Output the (x, y) coordinate of the center of the cell containing the given text.  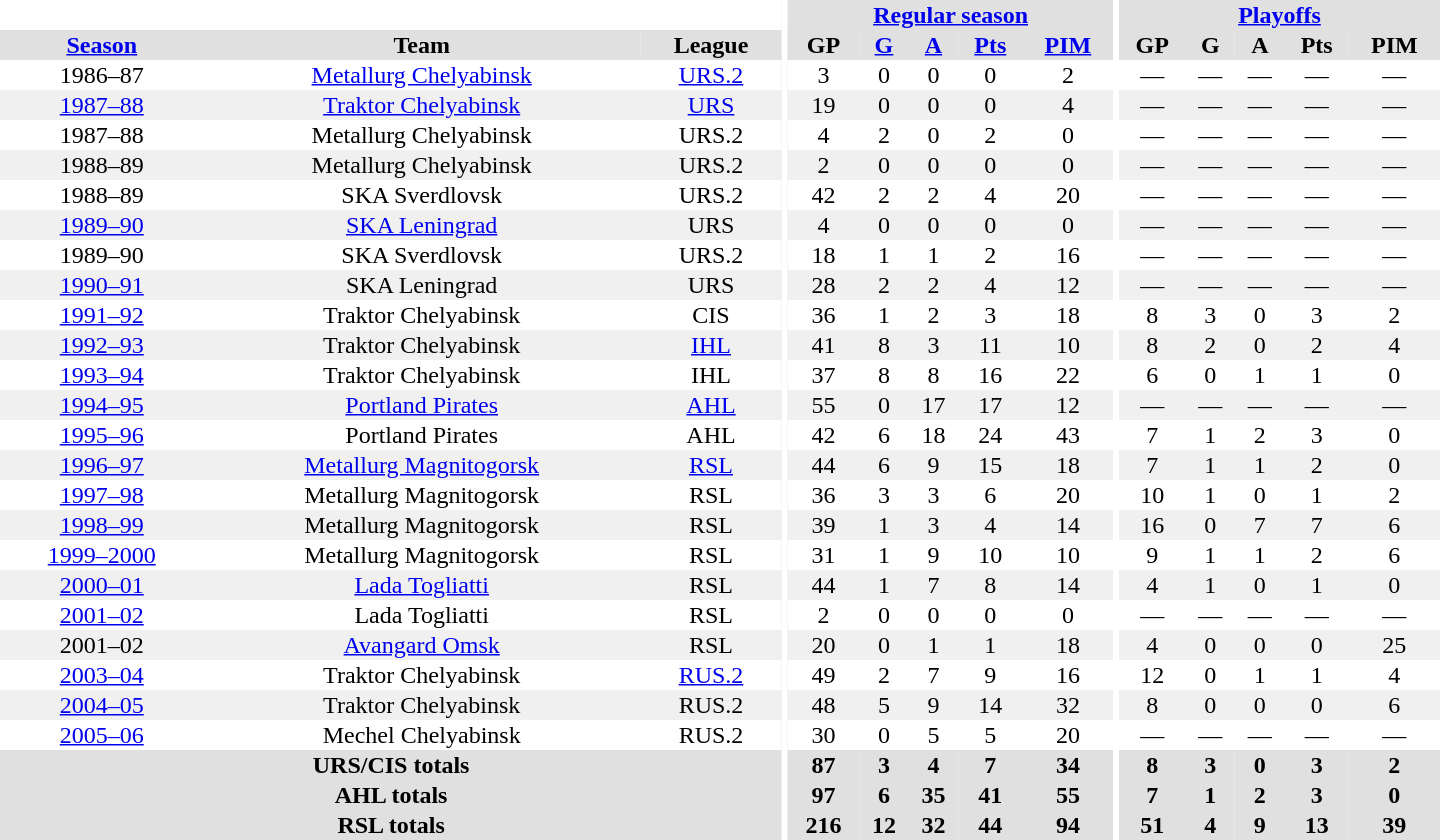
League (711, 45)
Playoffs (1280, 15)
13 (1317, 825)
1997–98 (102, 495)
35 (934, 795)
RSL totals (391, 825)
22 (1068, 375)
URS/CIS totals (391, 765)
19 (824, 105)
97 (824, 795)
2004–05 (102, 705)
2005–06 (102, 735)
31 (824, 555)
Season (102, 45)
51 (1152, 825)
Regular season (951, 15)
Mechel Chelyabinsk (422, 735)
1999–2000 (102, 555)
1990–91 (102, 285)
1994–95 (102, 405)
87 (824, 765)
34 (1068, 765)
94 (1068, 825)
1996–97 (102, 465)
Avangard Omsk (422, 645)
1993–94 (102, 375)
216 (824, 825)
30 (824, 735)
28 (824, 285)
1991–92 (102, 315)
Team (422, 45)
25 (1394, 645)
24 (990, 435)
2000–01 (102, 585)
15 (990, 465)
49 (824, 675)
CIS (711, 315)
2003–04 (102, 675)
37 (824, 375)
1986–87 (102, 75)
AHL totals (391, 795)
1995–96 (102, 435)
48 (824, 705)
43 (1068, 435)
1998–99 (102, 525)
1992–93 (102, 345)
11 (990, 345)
